Search for the cell housing the specified text and yield its [x, y] center coordinate. 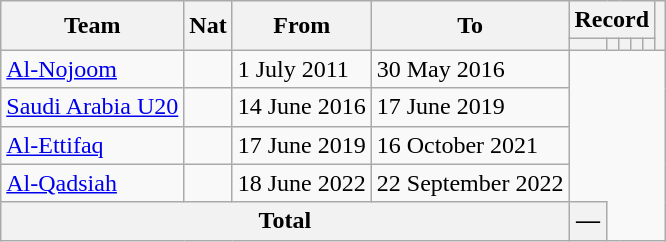
16 October 2021 [470, 145]
22 September 2022 [470, 183]
Al-Ettifaq [92, 145]
Team [92, 26]
18 June 2022 [302, 183]
— [588, 221]
14 June 2016 [302, 107]
Al-Nojoom [92, 69]
Nat [208, 26]
To [470, 26]
1 July 2011 [302, 69]
Record [612, 20]
Al-Qadsiah [92, 183]
From [302, 26]
Total [285, 221]
30 May 2016 [470, 69]
Saudi Arabia U20 [92, 107]
